Extract the [x, y] coordinate from the center of the cell holding the provided text.  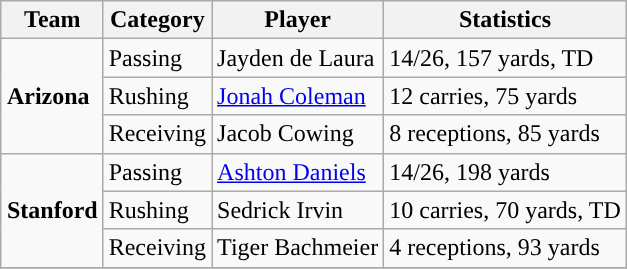
Ashton Daniels [298, 172]
Arizona [52, 96]
14/26, 198 yards [506, 172]
Category [157, 20]
10 carries, 70 yards, TD [506, 210]
Jonah Coleman [298, 96]
Jayden de Laura [298, 58]
8 receptions, 85 yards [506, 134]
Statistics [506, 20]
Tiger Bachmeier [298, 248]
12 carries, 75 yards [506, 96]
Jacob Cowing [298, 134]
4 receptions, 93 yards [506, 248]
14/26, 157 yards, TD [506, 58]
Team [52, 20]
Sedrick Irvin [298, 210]
Stanford [52, 210]
Player [298, 20]
